For the text-containing cell, return its midpoint in (X, Y) coordinate format. 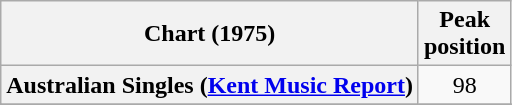
98 (464, 85)
Australian Singles (Kent Music Report) (210, 85)
Peakposition (464, 34)
Chart (1975) (210, 34)
